Search for the cell housing the specified text and yield its [x, y] center coordinate. 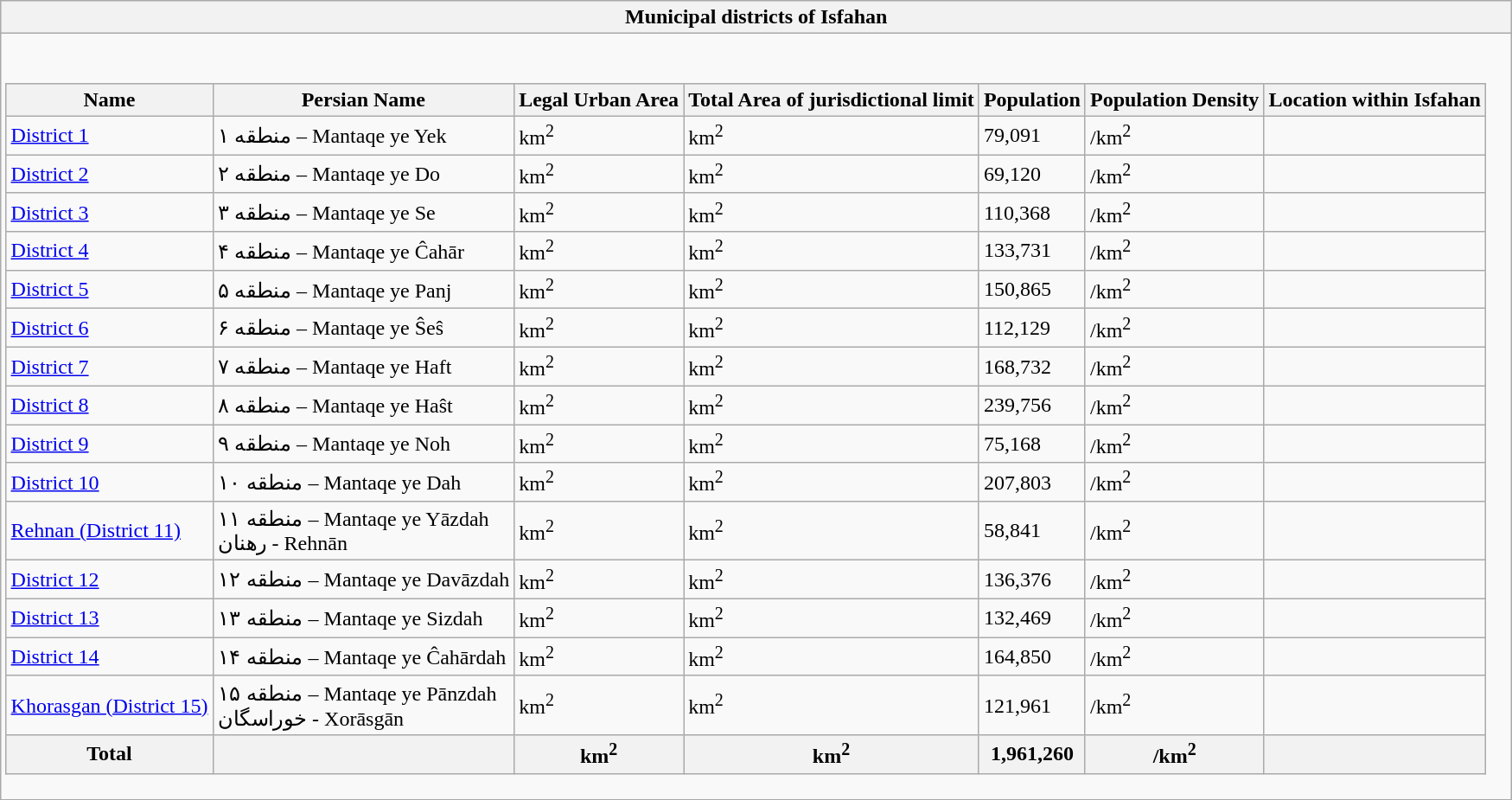
58,841 [1032, 531]
239,756 [1032, 405]
منطقه ۷ – Mantaqe ye Haft [363, 367]
207,803 [1032, 483]
District 1 [109, 135]
منطقه ۶ – Mantaqe ye Ŝeŝ [363, 329]
منطقه ۱۱ – Mantaqe ye Yāzdahرهنان - Rehnān [363, 531]
Khorasgan (District 15) [109, 705]
133,731 [1032, 251]
منطقه ۱۵ – Mantaqe ye Pānzdahخوراسگان - Xorāsgān [363, 705]
District 7 [109, 367]
110,368 [1032, 213]
منطقه ۳ – Mantaqe ye Se [363, 213]
منطقه ۱ – Mantaqe ye Yek [363, 135]
منطقه ۱۰ – Mantaqe ye Dah [363, 483]
District 2 [109, 175]
District 4 [109, 251]
منطقه ۱۳ – Mantaqe ye Sizdah [363, 618]
150,865 [1032, 289]
1,961,260 [1032, 754]
112,129 [1032, 329]
District 9 [109, 445]
منطقه ۵ – Mantaqe ye Panj [363, 289]
منطقه ۲ – Mantaqe ye Do [363, 175]
164,850 [1032, 657]
Population Density [1174, 99]
District 12 [109, 579]
District 5 [109, 289]
District 13 [109, 618]
Location within Isfahan [1375, 99]
District 10 [109, 483]
69,120 [1032, 175]
منطقه ۸ – Mantaqe ye Haŝt [363, 405]
75,168 [1032, 445]
District 8 [109, 405]
Population [1032, 99]
Legal Urban Area [599, 99]
District 3 [109, 213]
Total [109, 754]
Name [109, 99]
132,469 [1032, 618]
Total Area of jurisdictional limit [832, 99]
Municipal districts of Isfahan [756, 17]
Persian Name [363, 99]
منطقه ۱۲ – Mantaqe ye Davāzdah [363, 579]
District 14 [109, 657]
منطقه ۴ – Mantaqe ye Ĉahār [363, 251]
District 6 [109, 329]
Rehnan (District 11) [109, 531]
121,961 [1032, 705]
79,091 [1032, 135]
168,732 [1032, 367]
منطقه ۹ – Mantaqe ye Noh [363, 445]
136,376 [1032, 579]
منطقه ۱۴ – Mantaqe ye Ĉahārdah [363, 657]
